Capture the cell that displays the provided text and extract its (X, Y) central coordinate. 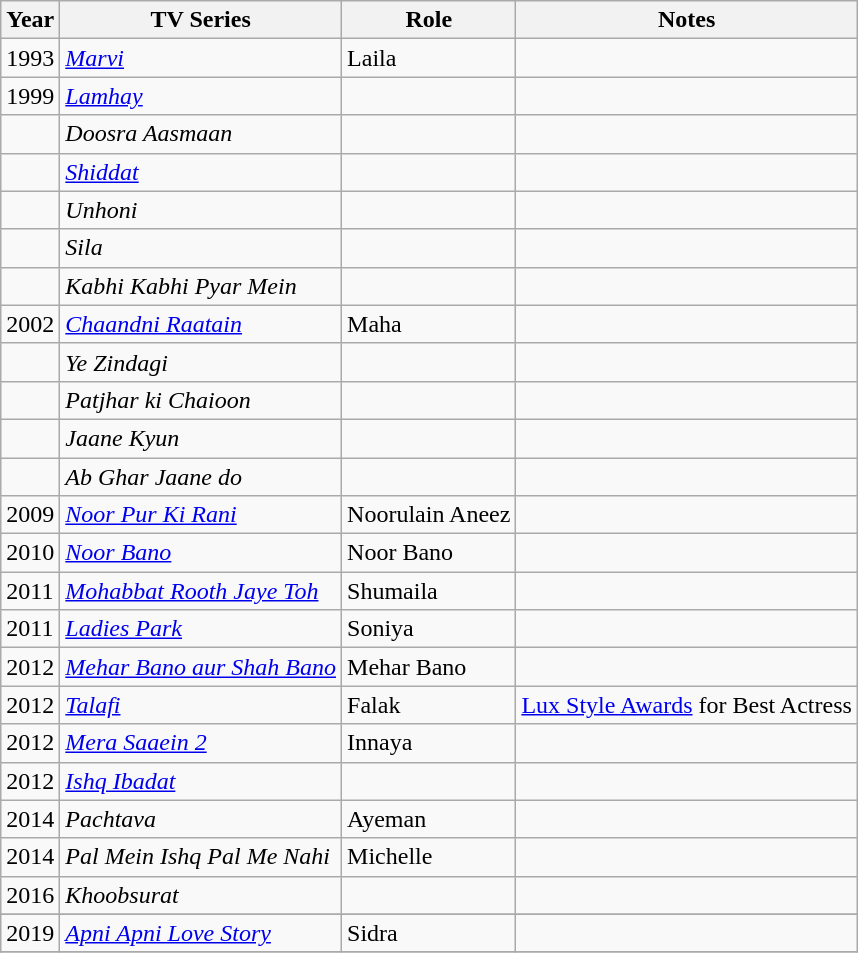
Year (30, 20)
Kabhi Kabhi Pyar Mein (201, 286)
Lux Style Awards for Best Actress (686, 705)
1993 (30, 58)
Mehar Bano (429, 667)
Unhoni (201, 210)
Mera Saaein 2 (201, 743)
Ayeman (429, 819)
2016 (30, 895)
TV Series (201, 20)
Pal Mein Ishq Pal Me Nahi (201, 857)
Role (429, 20)
Doosra Aasmaan (201, 134)
Falak (429, 705)
2009 (30, 515)
Lamhay (201, 96)
2010 (30, 553)
Jaane Kyun (201, 438)
Shiddat (201, 172)
Pachtava (201, 819)
Sidra (429, 933)
2019 (30, 933)
Innaya (429, 743)
Mehar Bano aur Shah Bano (201, 667)
Khoobsurat (201, 895)
Apni Apni Love Story (201, 933)
Soniya (429, 629)
Ladies Park (201, 629)
Ab Ghar Jaane do (201, 477)
Notes (686, 20)
Noorulain Aneez (429, 515)
Sila (201, 248)
Shumaila (429, 591)
2002 (30, 324)
Marvi (201, 58)
Michelle (429, 857)
Ishq Ibadat (201, 781)
Patjhar ki Chaioon (201, 400)
Ye Zindagi (201, 362)
Mohabbat Rooth Jaye Toh (201, 591)
Laila (429, 58)
Talafi (201, 705)
1999 (30, 96)
Maha (429, 324)
Noor Pur Ki Rani (201, 515)
Chaandni Raatain (201, 324)
